Capture the cell that displays the provided text and extract its [x, y] central coordinate. 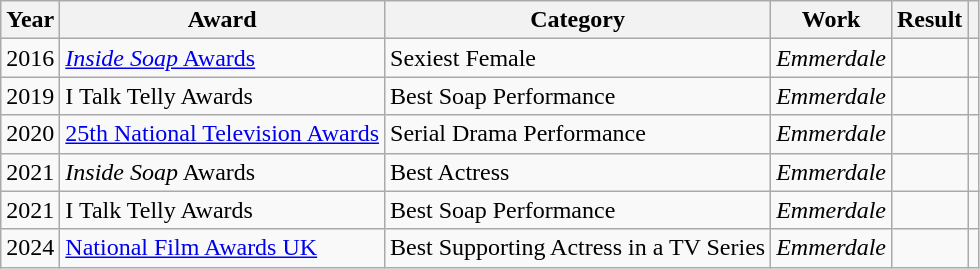
Serial Drama Performance [578, 134]
25th National Television Awards [222, 134]
National Film Awards UK [222, 248]
Best Supporting Actress in a TV Series [578, 248]
2016 [30, 58]
Category [578, 20]
Best Actress [578, 172]
Result [929, 20]
Year [30, 20]
2024 [30, 248]
2020 [30, 134]
2019 [30, 96]
Award [222, 20]
Work [832, 20]
Sexiest Female [578, 58]
